Detect which cell encompasses the target text, then output its [x, y] center coordinate. 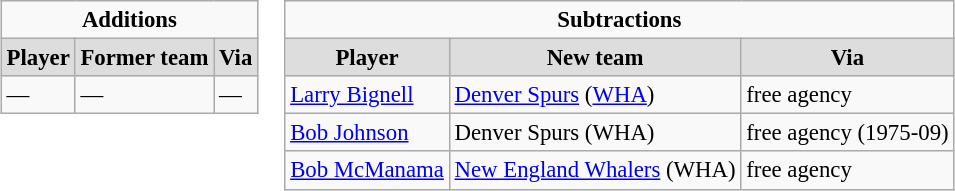
Larry Bignell [367, 95]
Former team [144, 58]
Subtractions [620, 20]
Additions [129, 20]
Bob Johnson [367, 133]
New team [595, 58]
New England Whalers (WHA) [595, 170]
Bob McManama [367, 170]
free agency (1975-09) [848, 133]
